Search for the cell housing the specified text and yield its (X, Y) center coordinate. 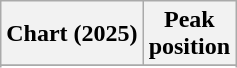
Chart (2025) (72, 34)
Peakposition (189, 34)
